Output the (X, Y) coordinate of the center of the cell containing the given text.  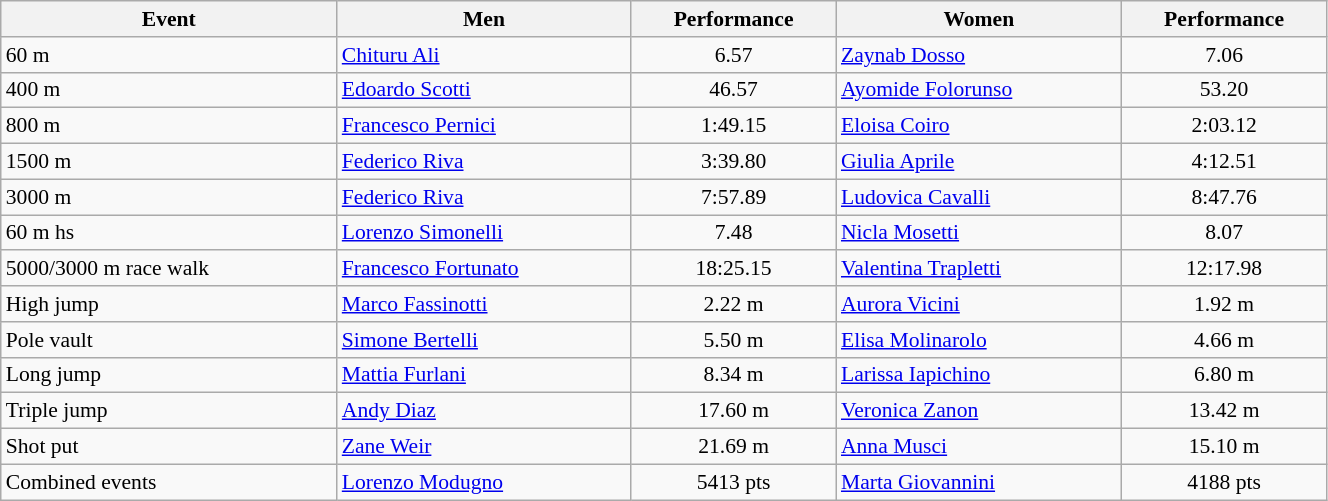
Francesco Fortunato (484, 269)
5413 pts (734, 482)
7:57.89 (734, 197)
4188 pts (1224, 482)
4:12.51 (1224, 162)
13.42 m (1224, 411)
Francesco Pernici (484, 126)
Ludovica Cavalli (979, 197)
Andy Diaz (484, 411)
Veronica Zanon (979, 411)
Simone Bertelli (484, 340)
High jump (169, 304)
4.66 m (1224, 340)
8:47.76 (1224, 197)
17.60 m (734, 411)
Marta Giovannini (979, 482)
Long jump (169, 375)
1:49.15 (734, 126)
Combined events (169, 482)
8.07 (1224, 233)
Valentina Trapletti (979, 269)
Triple jump (169, 411)
Edoardo Scotti (484, 90)
800 m (169, 126)
Men (484, 19)
3000 m (169, 197)
Lorenzo Simonelli (484, 233)
Pole vault (169, 340)
Mattia Furlani (484, 375)
Elisa Molinarolo (979, 340)
60 m (169, 55)
6.57 (734, 55)
15.10 m (1224, 447)
7.48 (734, 233)
46.57 (734, 90)
Shot put (169, 447)
7.06 (1224, 55)
2:03.12 (1224, 126)
Eloisa Coiro (979, 126)
Lorenzo Modugno (484, 482)
Larissa Iapichino (979, 375)
1.92 m (1224, 304)
5.50 m (734, 340)
3:39.80 (734, 162)
Event (169, 19)
Aurora Vicini (979, 304)
8.34 m (734, 375)
Giulia Aprile (979, 162)
Zaynab Dosso (979, 55)
2.22 m (734, 304)
60 m hs (169, 233)
400 m (169, 90)
Marco Fassinotti (484, 304)
Nicla Mosetti (979, 233)
Chituru Ali (484, 55)
Women (979, 19)
5000/3000 m race walk (169, 269)
Anna Musci (979, 447)
Ayomide Folorunso (979, 90)
6.80 m (1224, 375)
18:25.15 (734, 269)
12:17.98 (1224, 269)
1500 m (169, 162)
21.69 m (734, 447)
53.20 (1224, 90)
Zane Weir (484, 447)
